Locate the cell with the specified text and output its [X, Y] center coordinate. 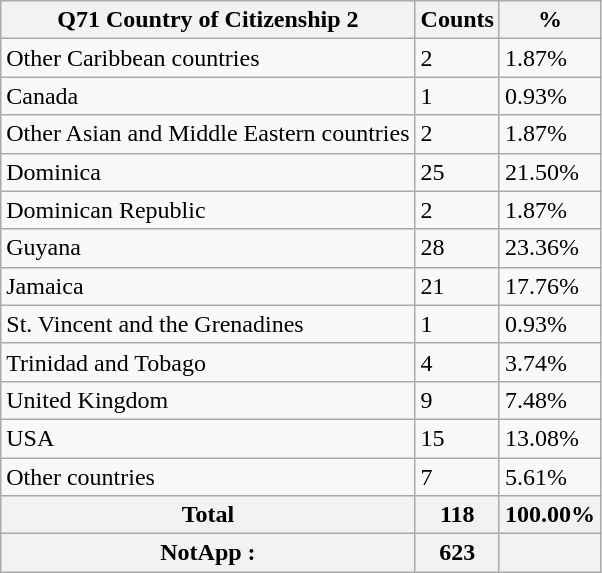
Dominican Republic [208, 210]
118 [457, 515]
USA [208, 438]
7.48% [550, 400]
Counts [457, 20]
% [550, 20]
21 [457, 286]
623 [457, 553]
St. Vincent and the Grenadines [208, 324]
5.61% [550, 477]
9 [457, 400]
Other Asian and Middle Eastern countries [208, 134]
Dominica [208, 172]
Other Caribbean countries [208, 58]
Q71 Country of Citizenship 2 [208, 20]
15 [457, 438]
Other countries [208, 477]
28 [457, 248]
25 [457, 172]
NotApp : [208, 553]
Canada [208, 96]
17.76% [550, 286]
Guyana [208, 248]
13.08% [550, 438]
3.74% [550, 362]
Jamaica [208, 286]
7 [457, 477]
4 [457, 362]
21.50% [550, 172]
United Kingdom [208, 400]
100.00% [550, 515]
Total [208, 515]
23.36% [550, 248]
Trinidad and Tobago [208, 362]
